Find where the given text appears and provide that cell's center as [X, Y] coordinate. 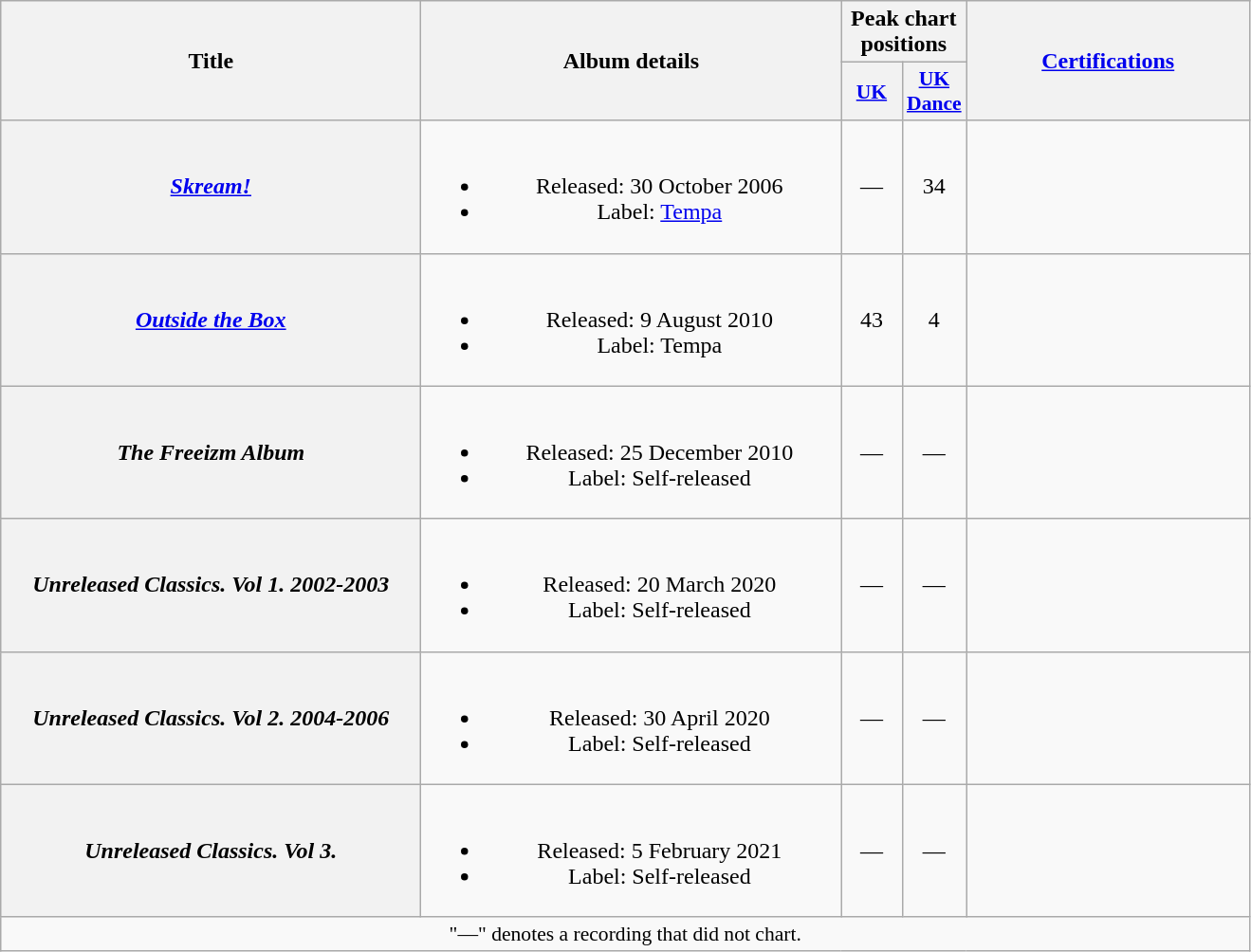
4 [934, 320]
Released: 9 August 2010Label: Tempa [632, 320]
Title [211, 61]
Unreleased Classics. Vol 1. 2002-2003 [211, 585]
Skream! [211, 187]
The Freeizm Album [211, 452]
UKDance [934, 91]
Outside the Box [211, 320]
Released: 30 October 2006Label: Tempa [632, 187]
Unreleased Classics. Vol 3. [211, 851]
"—" denotes a recording that did not chart. [626, 934]
Peak chart positions [904, 32]
Released: 25 December 2010Label: Self-released [632, 452]
Certifications [1108, 61]
Unreleased Classics. Vol 2. 2004-2006 [211, 718]
43 [872, 320]
34 [934, 187]
UK [872, 91]
Released: 30 April 2020Label: Self-released [632, 718]
Album details [632, 61]
Released: 5 February 2021Label: Self-released [632, 851]
Released: 20 March 2020Label: Self-released [632, 585]
